For the text-containing cell, return its midpoint in [x, y] coordinate format. 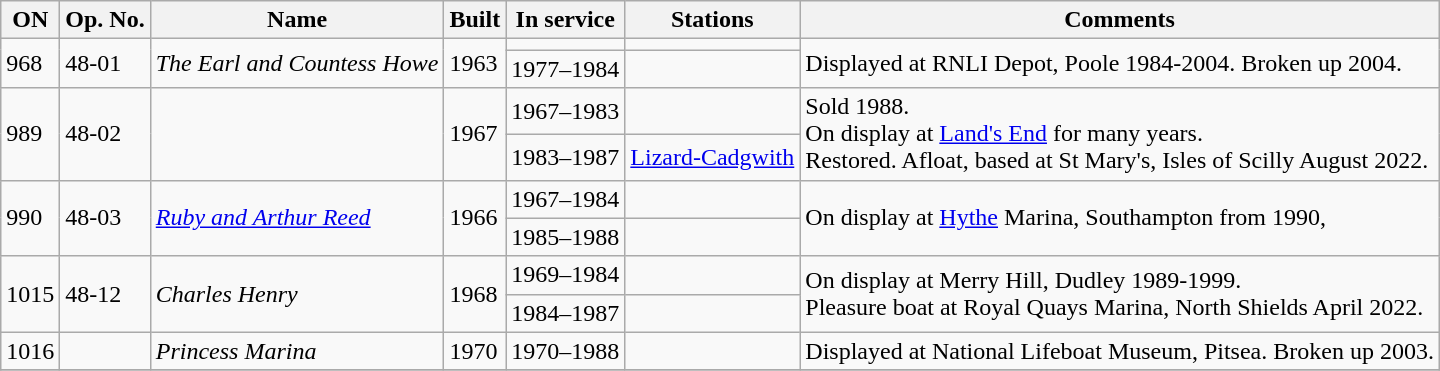
1970 [475, 351]
1967 [475, 134]
1963 [475, 64]
1966 [475, 218]
48-01 [105, 64]
Ruby and Arthur Reed [297, 218]
Lizard-Cadgwith [712, 157]
48-12 [105, 294]
Displayed at National Lifeboat Museum, Pitsea. Broken up 2003. [1120, 351]
1016 [30, 351]
990 [30, 218]
48-03 [105, 218]
1985–1988 [566, 237]
968 [30, 64]
1970–1988 [566, 351]
1967–1984 [566, 199]
Stations [712, 20]
Comments [1120, 20]
On display at Hythe Marina, Southampton from 1990, [1120, 218]
1969–1984 [566, 275]
Charles Henry [297, 294]
In service [566, 20]
Op. No. [105, 20]
989 [30, 134]
On display at Merry Hill, Dudley 1989-1999. Pleasure boat at Royal Quays Marina, North Shields April 2022. [1120, 294]
Displayed at RNLI Depot, Poole 1984-2004. Broken up 2004. [1120, 64]
The Earl and Countess Howe [297, 64]
48-02 [105, 134]
Built [475, 20]
Princess Marina [297, 351]
1967–1983 [566, 111]
1968 [475, 294]
ON [30, 20]
1015 [30, 294]
1977–1984 [566, 69]
Name [297, 20]
1983–1987 [566, 157]
Sold 1988. On display at Land's End for many years. Restored. Afloat, based at St Mary's, Isles of Scilly August 2022. [1120, 134]
1984–1987 [566, 313]
